Capture the cell that displays the provided text and extract its (x, y) central coordinate. 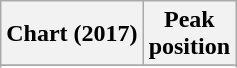
Peak position (189, 34)
Chart (2017) (72, 34)
